Return the [x, y] coordinate for the center point of the cell that contains the specified text.  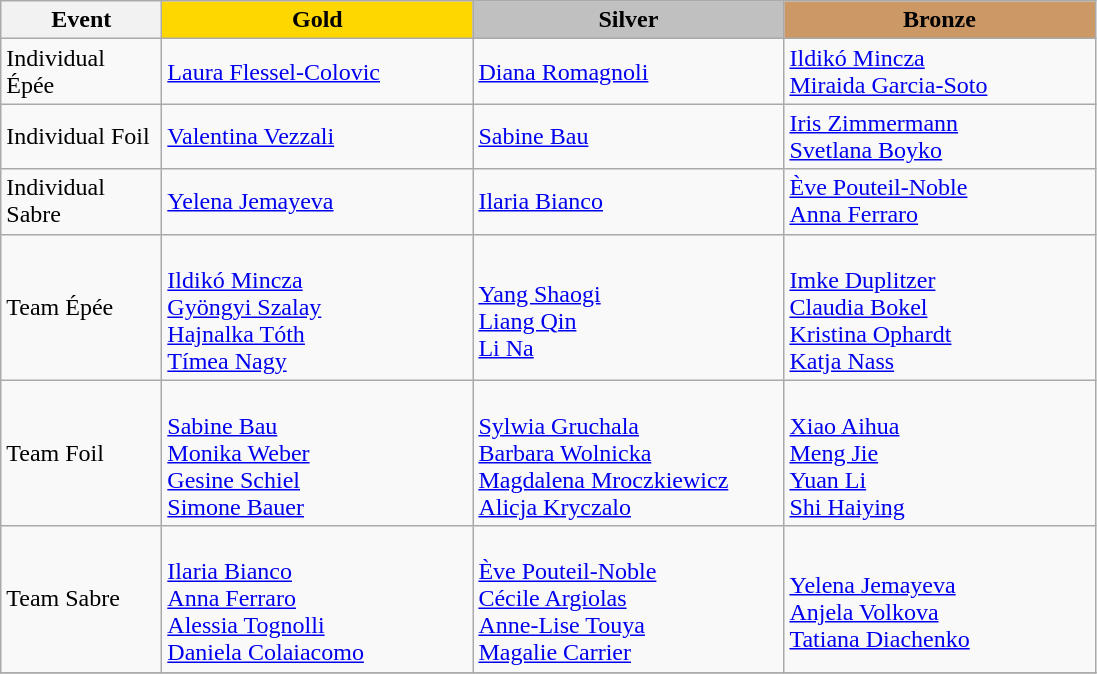
Imke Duplitzer Claudia Bokel Kristina Ophardt Katja Nass [940, 307]
Silver [628, 20]
Sabine Bau Monika Weber Gesine Schiel Simone Bauer [318, 453]
Valentina Vezzali [318, 136]
Event [82, 20]
Ève Pouteil-Noble Anna Ferraro [940, 202]
Team Foil [82, 453]
Ève Pouteil-Noble Cécile Argiolas Anne-Lise Touya Magalie Carrier [628, 599]
Diana Romagnoli [628, 72]
Xiao Aihua Meng Jie Yuan Li Shi Haiying [940, 453]
Team Épée [82, 307]
Yelena Jemayeva [318, 202]
Sabine Bau [628, 136]
Individual Foil [82, 136]
Team Sabre [82, 599]
Individual Épée [82, 72]
Sylwia Gruchala Barbara Wolnicka Magdalena Mroczkiewicz Alicja Kryczalo [628, 453]
Laura Flessel-Colovic [318, 72]
Individual Sabre [82, 202]
Ildikó Mincza Miraida Garcia-Soto [940, 72]
Yang Shaogi Liang Qin Li Na [628, 307]
Ildikó Mincza Gyöngyi Szalay Hajnalka Tóth Tímea Nagy [318, 307]
Yelena Jemayeva Anjela Volkova Tatiana Diachenko [940, 599]
Bronze [940, 20]
Ilaria Bianco [628, 202]
Ilaria Bianco Anna Ferraro Alessia Tognolli Daniela Colaiacomo [318, 599]
Gold [318, 20]
Iris Zimmermann Svetlana Boyko [940, 136]
